Locate the cell with the specified text and output its (x, y) center coordinate. 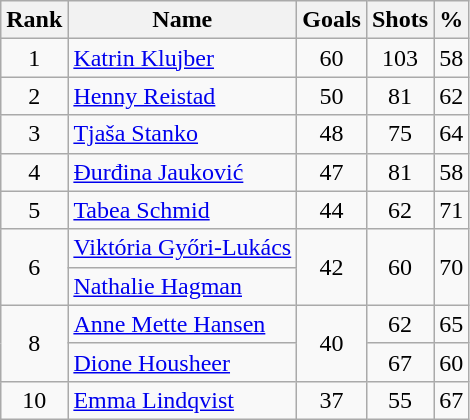
8 (34, 343)
Name (182, 20)
Henny Reistad (182, 96)
64 (452, 134)
10 (34, 400)
3 (34, 134)
75 (400, 134)
50 (332, 96)
5 (34, 210)
42 (332, 267)
71 (452, 210)
40 (332, 343)
47 (332, 172)
4 (34, 172)
48 (332, 134)
6 (34, 267)
Rank (34, 20)
Katrin Klujber (182, 58)
Tjaša Stanko (182, 134)
2 (34, 96)
55 (400, 400)
Viktória Győri-Lukács (182, 248)
70 (452, 267)
Đurđina Jauković (182, 172)
1 (34, 58)
Dione Housheer (182, 362)
44 (332, 210)
Shots (400, 20)
Anne Mette Hansen (182, 324)
37 (332, 400)
Goals (332, 20)
Nathalie Hagman (182, 286)
103 (400, 58)
Emma Lindqvist (182, 400)
% (452, 20)
Tabea Schmid (182, 210)
65 (452, 324)
